Return the (X, Y) coordinate for the center point of the cell that contains the specified text.  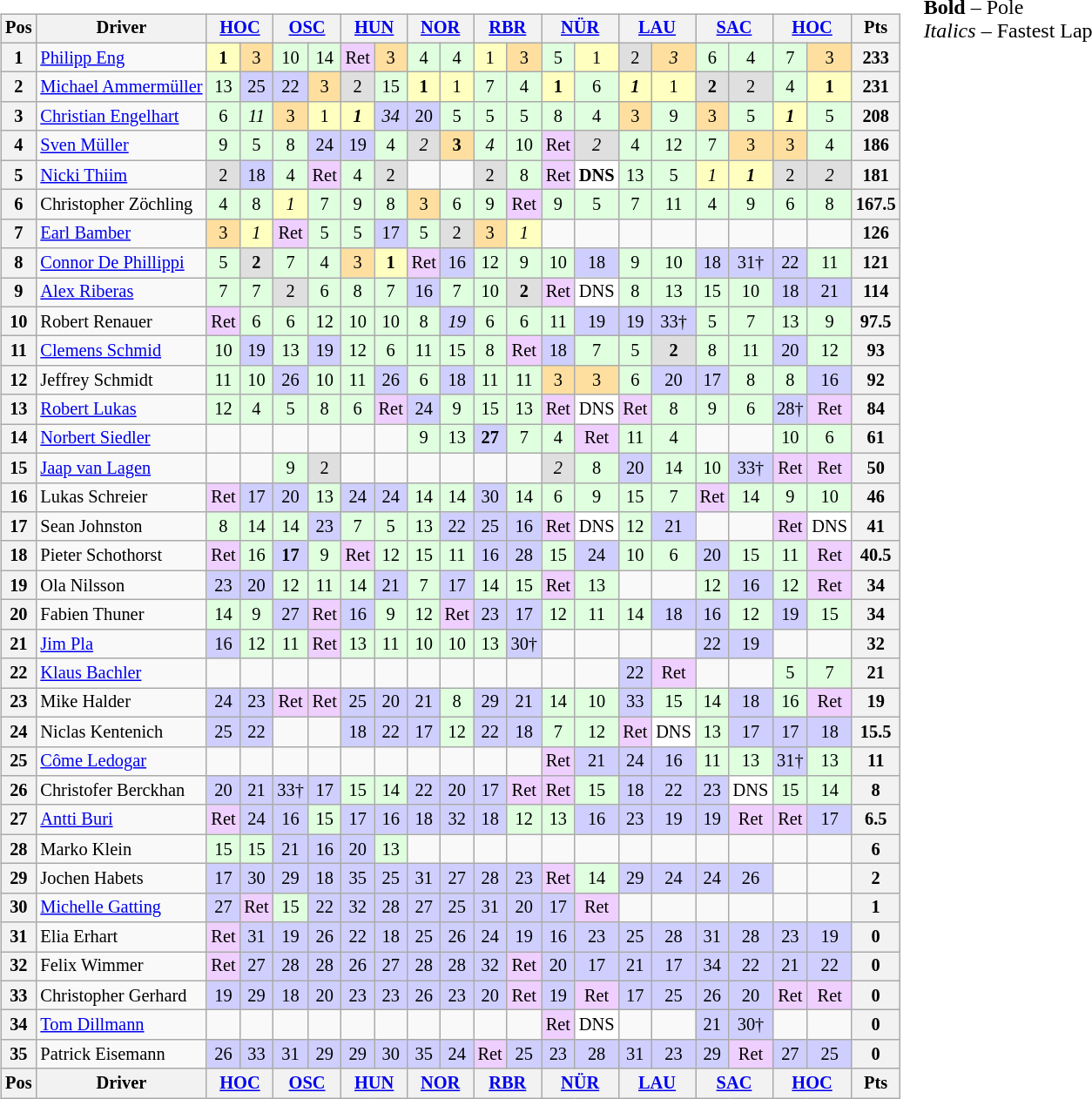
93 (876, 351)
Earl Bamber (121, 233)
Alex Riberas (121, 293)
Jeffrey Schmidt (121, 381)
41 (876, 527)
126 (876, 233)
50 (876, 468)
Robert Lukas (121, 409)
97.5 (876, 321)
Christian Engelhart (121, 117)
Côme Ledogar (121, 761)
Klaus Bachler (121, 673)
Jaap van Lagen (121, 468)
Philipp Eng (121, 57)
Lukas Schreier (121, 497)
Marko Klein (121, 849)
Nicki Thiim (121, 175)
6.5 (876, 819)
Elia Erhart (121, 937)
Pieter Schothorst (121, 556)
Sven Müller (121, 145)
28† (790, 409)
208 (876, 117)
Antti Buri (121, 819)
Sean Johnston (121, 527)
Felix Wimmer (121, 967)
Clemens Schmid (121, 351)
121 (876, 263)
Robert Renauer (121, 321)
Ola Nilsson (121, 585)
Fabien Thuner (121, 615)
231 (876, 87)
Jochen Habets (121, 879)
Connor De Phillippi (121, 263)
167.5 (876, 205)
Niclas Kentenich (121, 732)
92 (876, 381)
186 (876, 145)
61 (876, 439)
40.5 (876, 556)
Tom Dillmann (121, 1025)
84 (876, 409)
15.5 (876, 732)
Christofer Berckhan (121, 791)
114 (876, 293)
Michelle Gatting (121, 907)
233 (876, 57)
Patrick Eisemann (121, 1055)
46 (876, 497)
Mike Halder (121, 703)
Norbert Siedler (121, 439)
Jim Pla (121, 644)
Christopher Gerhard (121, 995)
181 (876, 175)
Christopher Zöchling (121, 205)
Michael Ammermüller (121, 87)
